Identify which cell holds the provided text, then report its [x, y] central coordinate. 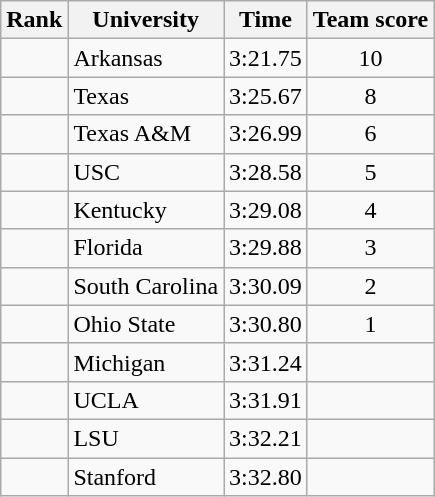
University [146, 20]
Team score [370, 20]
Florida [146, 248]
3:29.88 [266, 248]
3:28.58 [266, 172]
Stanford [146, 477]
1 [370, 324]
Rank [34, 20]
UCLA [146, 400]
6 [370, 134]
Texas [146, 96]
3:32.21 [266, 438]
3:32.80 [266, 477]
2 [370, 286]
3 [370, 248]
10 [370, 58]
5 [370, 172]
4 [370, 210]
Arkansas [146, 58]
3:21.75 [266, 58]
Time [266, 20]
3:29.08 [266, 210]
3:30.09 [266, 286]
8 [370, 96]
Michigan [146, 362]
3:30.80 [266, 324]
Texas A&M [146, 134]
Kentucky [146, 210]
USC [146, 172]
LSU [146, 438]
3:31.24 [266, 362]
South Carolina [146, 286]
Ohio State [146, 324]
3:25.67 [266, 96]
3:26.99 [266, 134]
3:31.91 [266, 400]
